Find where the given text appears and provide that cell's center as [x, y] coordinate. 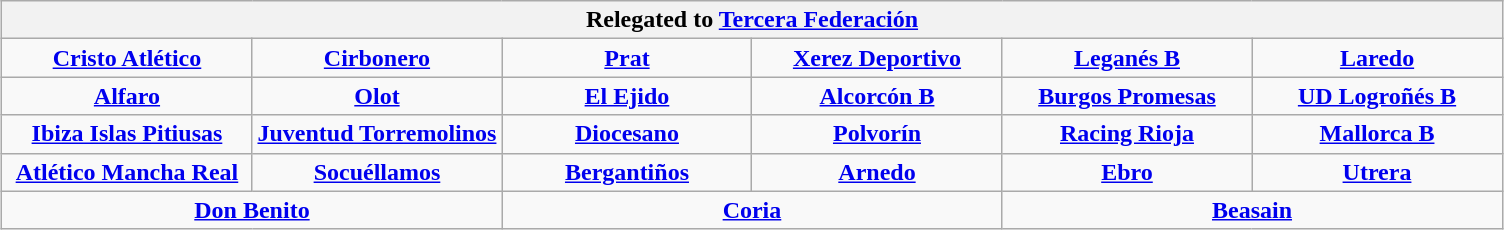
Arnedo [877, 172]
Bergantiños [627, 172]
Olot [377, 96]
Polvorín [877, 134]
Diocesano [627, 134]
UD Logroñés B [1377, 96]
Ebro [1127, 172]
Atlético Mancha Real [127, 172]
Don Benito [252, 210]
Beasain [1252, 210]
Alcorcón B [877, 96]
Coria [752, 210]
Alfaro [127, 96]
Cirbonero [377, 58]
Leganés B [1127, 58]
Racing Rioja [1127, 134]
Relegated to Tercera Federación [752, 20]
Burgos Promesas [1127, 96]
El Ejido [627, 96]
Socuéllamos [377, 172]
Ibiza Islas Pitiusas [127, 134]
Xerez Deportivo [877, 58]
Prat [627, 58]
Laredo [1377, 58]
Juventud Torremolinos [377, 134]
Cristo Atlético [127, 58]
Utrera [1377, 172]
Mallorca B [1377, 134]
